Locate the cell with the specified text and output its [x, y] center coordinate. 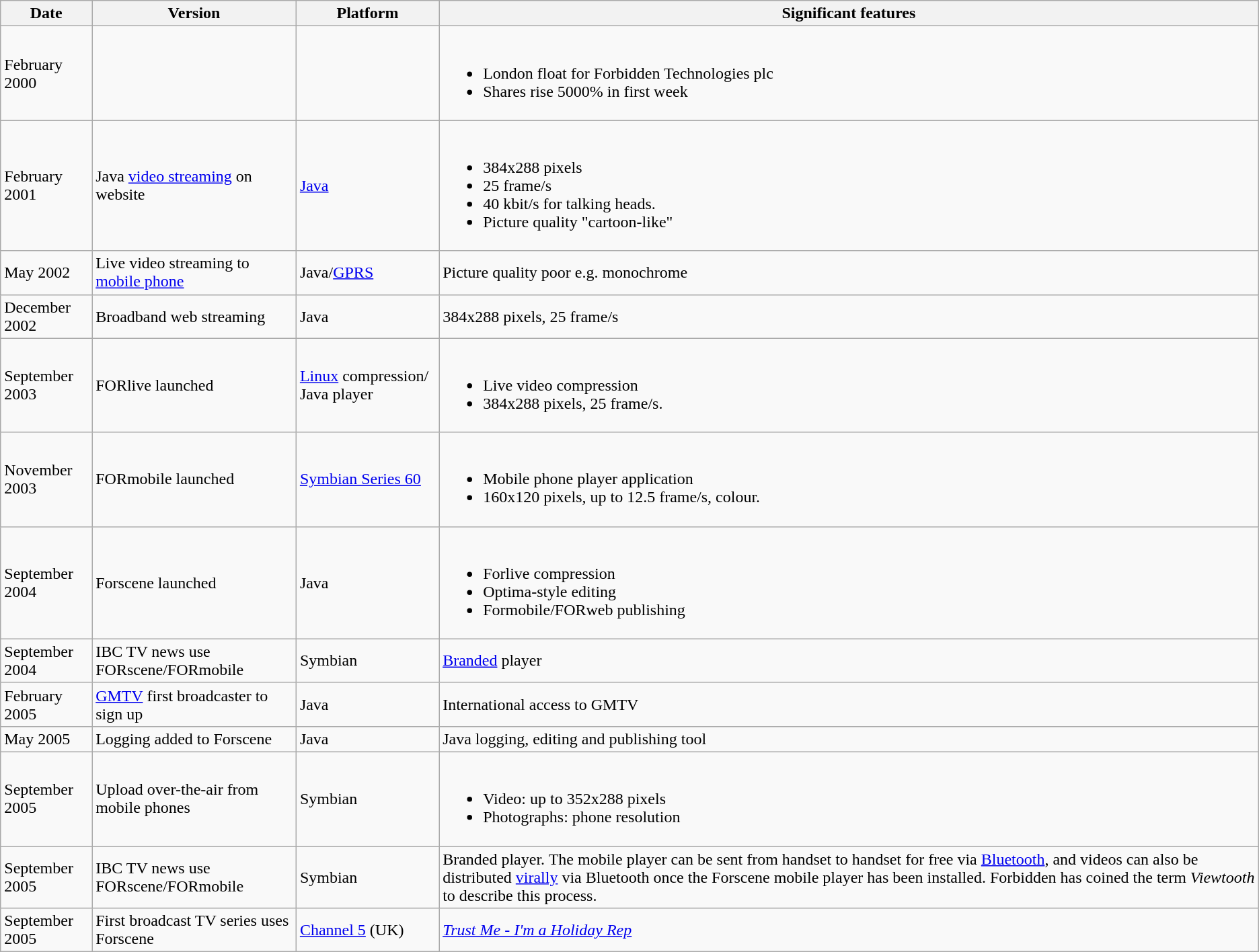
Branded player [849, 660]
Platform [367, 13]
Linux compression/ Java player [367, 385]
384x288 pixels25 frame/s40 kbit/s for talking heads.Picture quality "cartoon-like" [849, 186]
September 2003 [46, 385]
Broadband web streaming [194, 316]
384x288 pixels, 25 frame/s [849, 316]
Picture quality poor e.g. monochrome [849, 273]
Java/GPRS [367, 273]
Date [46, 13]
Logging added to Forscene [194, 739]
Symbian Series 60 [367, 479]
Forlive compressionOptima-style editingFormobile/FORweb publishing [849, 582]
Live video compression384x288 pixels, 25 frame/s. [849, 385]
Version [194, 13]
Significant features [849, 13]
GMTV first broadcaster to sign up [194, 705]
Java video streaming on website [194, 186]
London float for Forbidden Technologies plcShares rise 5000% in first week [849, 73]
February 2005 [46, 705]
Forscene launched [194, 582]
May 2005 [46, 739]
Live video streaming to mobile phone [194, 273]
Java logging, editing and publishing tool [849, 739]
FORlive launched [194, 385]
Channel 5 (UK) [367, 930]
First broadcast TV series uses Forscene [194, 930]
Video: up to 352x288 pixelsPhotographs: phone resolution [849, 799]
Trust Me - I'm a Holiday Rep [849, 930]
FORmobile launched [194, 479]
November 2003 [46, 479]
February 2000 [46, 73]
Upload over-the-air from mobile phones [194, 799]
May 2002 [46, 273]
February 2001 [46, 186]
International access to GMTV [849, 705]
December 2002 [46, 316]
Mobile phone player application160x120 pixels, up to 12.5 frame/s, colour. [849, 479]
